Extract the (x, y) coordinate from the center of the cell holding the provided text.  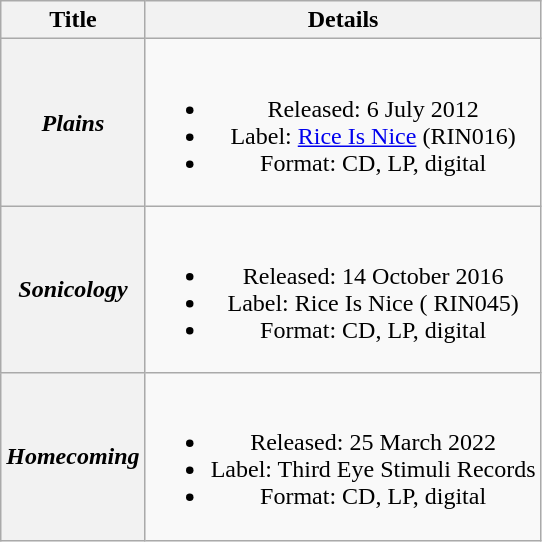
Released: 6 July 2012Label: Rice Is Nice (RIN016)Format: CD, LP, digital (343, 122)
Sonicology (73, 290)
Released: 25 March 2022Label: Third Eye Stimuli RecordsFormat: CD, LP, digital (343, 456)
Plains (73, 122)
Homecoming (73, 456)
Details (343, 20)
Title (73, 20)
Released: 14 October 2016Label: Rice Is Nice ( RIN045)Format: CD, LP, digital (343, 290)
